Detect which cell encompasses the target text, then output its [X, Y] center coordinate. 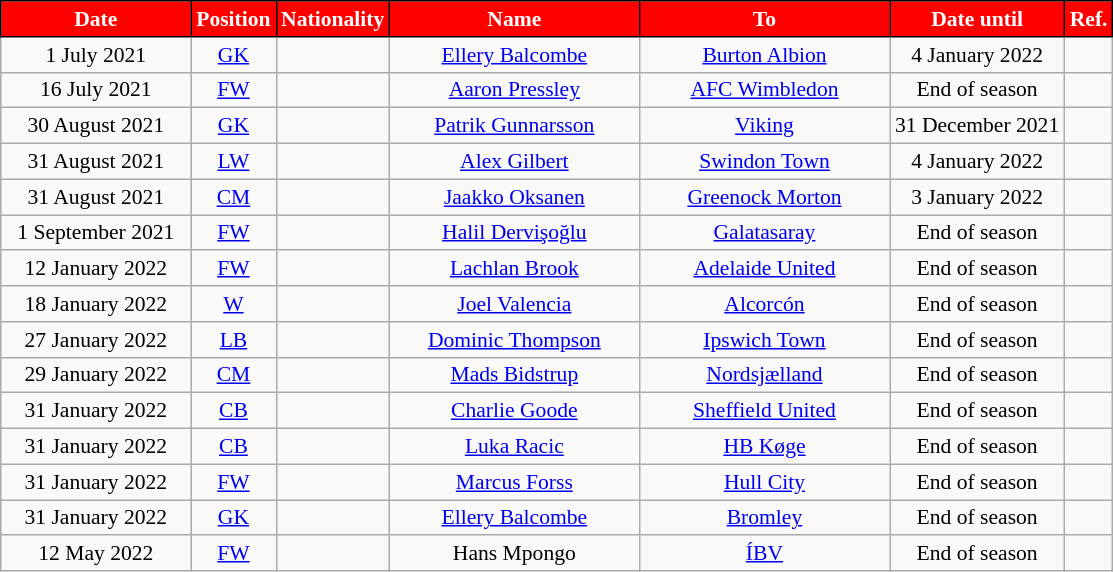
Nordsjælland [764, 375]
Mads Bidstrup [514, 375]
HB Køge [764, 447]
Dominic Thompson [514, 340]
Position [234, 19]
3 January 2022 [978, 197]
31 December 2021 [978, 126]
Marcus Forss [514, 482]
Ipswich Town [764, 340]
Alcorcón [764, 304]
Swindon Town [764, 162]
Hans Mpongo [514, 554]
Sheffield United [764, 411]
To [764, 19]
Viking [764, 126]
W [234, 304]
Ref. [1089, 19]
1 July 2021 [96, 55]
Burton Albion [764, 55]
12 May 2022 [96, 554]
LW [234, 162]
Bromley [764, 518]
Luka Racic [514, 447]
Adelaide United [764, 269]
Date [96, 19]
Date until [978, 19]
Name [514, 19]
Galatasaray [764, 233]
Patrik Gunnarsson [514, 126]
Alex Gilbert [514, 162]
Nationality [332, 19]
Joel Valencia [514, 304]
AFC Wimbledon [764, 90]
18 January 2022 [96, 304]
30 August 2021 [96, 126]
Jaakko Oksanen [514, 197]
Hull City [764, 482]
Lachlan Brook [514, 269]
Halil Dervişoğlu [514, 233]
29 January 2022 [96, 375]
1 September 2021 [96, 233]
Charlie Goode [514, 411]
27 January 2022 [96, 340]
Greenock Morton [764, 197]
12 January 2022 [96, 269]
LB [234, 340]
Aaron Pressley [514, 90]
ÍBV [764, 554]
16 July 2021 [96, 90]
